Locate the cell with the specified text and output its (x, y) center coordinate. 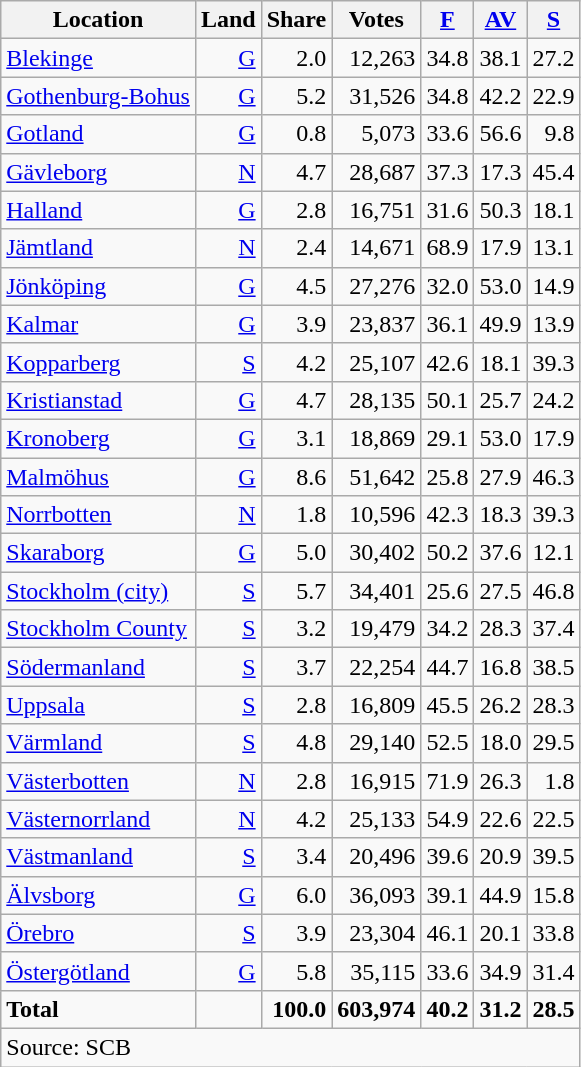
Location (98, 20)
AV (500, 20)
Västernorrland (98, 819)
29.1 (448, 438)
8.6 (296, 477)
Östergötland (98, 971)
25.8 (448, 477)
36,093 (376, 895)
38.1 (500, 58)
Total (98, 1009)
100.0 (296, 1009)
39.1 (448, 895)
18.0 (500, 743)
Stockholm County (98, 629)
20.1 (500, 933)
F (448, 20)
29,140 (376, 743)
Halland (98, 210)
45.5 (448, 705)
37.3 (448, 172)
16.8 (500, 667)
40.2 (448, 1009)
3.1 (296, 438)
2.4 (296, 248)
37.6 (500, 553)
Jönköping (98, 286)
16,809 (376, 705)
Source: SCB (290, 1047)
5.2 (296, 96)
Västerbotten (98, 781)
Skaraborg (98, 553)
12.1 (554, 553)
42.6 (448, 362)
14,671 (376, 248)
2.0 (296, 58)
42.2 (500, 96)
5,073 (376, 134)
14.9 (554, 286)
603,974 (376, 1009)
56.6 (500, 134)
22.5 (554, 819)
Älvsborg (98, 895)
68.9 (448, 248)
25,107 (376, 362)
Norrbotten (98, 515)
44.9 (500, 895)
17.3 (500, 172)
54.9 (448, 819)
31,526 (376, 96)
18,869 (376, 438)
39.5 (554, 857)
22,254 (376, 667)
26.2 (500, 705)
Kopparberg (98, 362)
34,401 (376, 591)
35,115 (376, 971)
25.7 (500, 400)
5.7 (296, 591)
52.5 (448, 743)
Örebro (98, 933)
13.1 (554, 248)
50.2 (448, 553)
Värmland (98, 743)
Kalmar (98, 324)
27.2 (554, 58)
27.5 (500, 591)
Stockholm (city) (98, 591)
31.6 (448, 210)
26.3 (500, 781)
12,263 (376, 58)
27.9 (500, 477)
15.8 (554, 895)
Södermanland (98, 667)
Gotland (98, 134)
9.8 (554, 134)
3.4 (296, 857)
16,751 (376, 210)
50.1 (448, 400)
42.3 (448, 515)
38.5 (554, 667)
Jämtland (98, 248)
22.6 (500, 819)
49.9 (500, 324)
28,135 (376, 400)
5.8 (296, 971)
19,479 (376, 629)
28.5 (554, 1009)
5.0 (296, 553)
25,133 (376, 819)
Malmöhus (98, 477)
33.8 (554, 933)
Uppsala (98, 705)
Land (228, 20)
44.7 (448, 667)
46.3 (554, 477)
28,687 (376, 172)
29.5 (554, 743)
31.4 (554, 971)
34.2 (448, 629)
16,915 (376, 781)
3.2 (296, 629)
36.1 (448, 324)
Kristianstad (98, 400)
20,496 (376, 857)
Share (296, 20)
30,402 (376, 553)
Gävleborg (98, 172)
46.8 (554, 591)
51,642 (376, 477)
25.6 (448, 591)
32.0 (448, 286)
0.8 (296, 134)
20.9 (500, 857)
23,304 (376, 933)
6.0 (296, 895)
Kronoberg (98, 438)
46.1 (448, 933)
34.9 (500, 971)
37.4 (554, 629)
18.3 (500, 515)
13.9 (554, 324)
10,596 (376, 515)
31.2 (500, 1009)
45.4 (554, 172)
4.5 (296, 286)
50.3 (500, 210)
Votes (376, 20)
3.7 (296, 667)
23,837 (376, 324)
27,276 (376, 286)
22.9 (554, 96)
24.2 (554, 400)
Gothenburg-Bohus (98, 96)
39.6 (448, 857)
Västmanland (98, 857)
4.8 (296, 743)
71.9 (448, 781)
Blekinge (98, 58)
